Find where the given text appears and provide that cell's center as [x, y] coordinate. 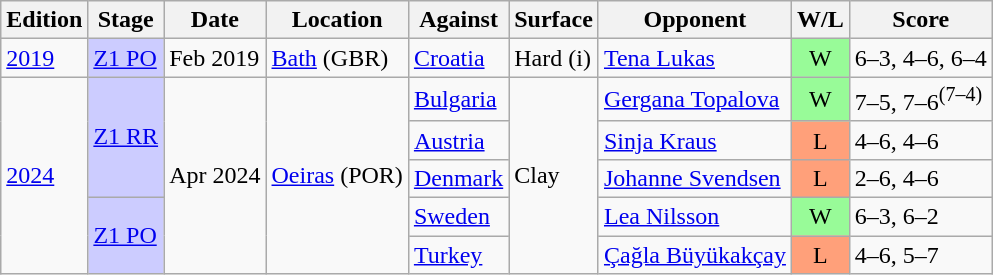
6–3, 6–2 [920, 217]
Location [337, 20]
Tena Lukas [694, 58]
6–3, 4–6, 6–4 [920, 58]
Against [458, 20]
Z1 RR [126, 138]
Austria [458, 140]
Surface [554, 20]
Sweden [458, 217]
Clay [554, 176]
Hard (i) [554, 58]
Johanne Svendsen [694, 178]
Feb 2019 [215, 58]
Edition [44, 20]
4–6, 5–7 [920, 255]
Oeiras (POR) [337, 176]
Stage [126, 20]
Croatia [458, 58]
Lea Nilsson [694, 217]
2–6, 4–6 [920, 178]
2024 [44, 176]
4–6, 4–6 [920, 140]
Çağla Büyükakçay [694, 255]
W/L [820, 20]
Apr 2024 [215, 176]
Turkey [458, 255]
Date [215, 20]
Opponent [694, 20]
7–5, 7–6(7–4) [920, 100]
Gergana Topalova [694, 100]
Denmark [458, 178]
2019 [44, 58]
Bulgaria [458, 100]
Bath (GBR) [337, 58]
Score [920, 20]
Sinja Kraus [694, 140]
